Pinpoint the cell where the given text exists, returning its [X, Y] midpoint coordinate. 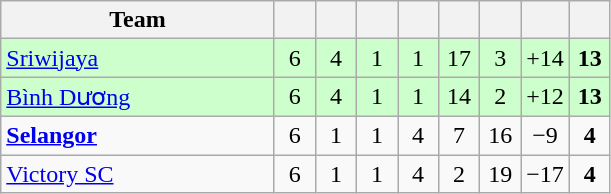
−9 [546, 135]
14 [460, 97]
Team [138, 20]
19 [500, 173]
Selangor [138, 135]
17 [460, 58]
Victory SC [138, 173]
+14 [546, 58]
16 [500, 135]
3 [500, 58]
+12 [546, 97]
−17 [546, 173]
Bình Dương [138, 97]
Sriwijaya [138, 58]
7 [460, 135]
